Search for the cell housing the specified text and yield its (X, Y) center coordinate. 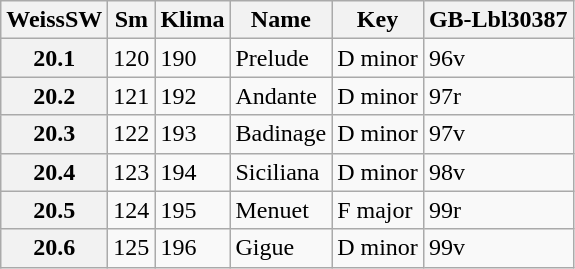
125 (132, 248)
123 (132, 172)
192 (192, 96)
Name (281, 20)
96v (498, 58)
GB-Lbl30387 (498, 20)
WeissSW (54, 20)
193 (192, 134)
Siciliana (281, 172)
124 (132, 210)
99v (498, 248)
20.5 (54, 210)
Klima (192, 20)
20.3 (54, 134)
Badinage (281, 134)
97v (498, 134)
20.1 (54, 58)
121 (132, 96)
Sm (132, 20)
120 (132, 58)
190 (192, 58)
97r (498, 96)
Gigue (281, 248)
99r (498, 210)
122 (132, 134)
Andante (281, 96)
Key (378, 20)
F major (378, 210)
194 (192, 172)
20.6 (54, 248)
Prelude (281, 58)
Menuet (281, 210)
20.4 (54, 172)
196 (192, 248)
20.2 (54, 96)
98v (498, 172)
195 (192, 210)
